Identify which cell holds the provided text, then report its [x, y] central coordinate. 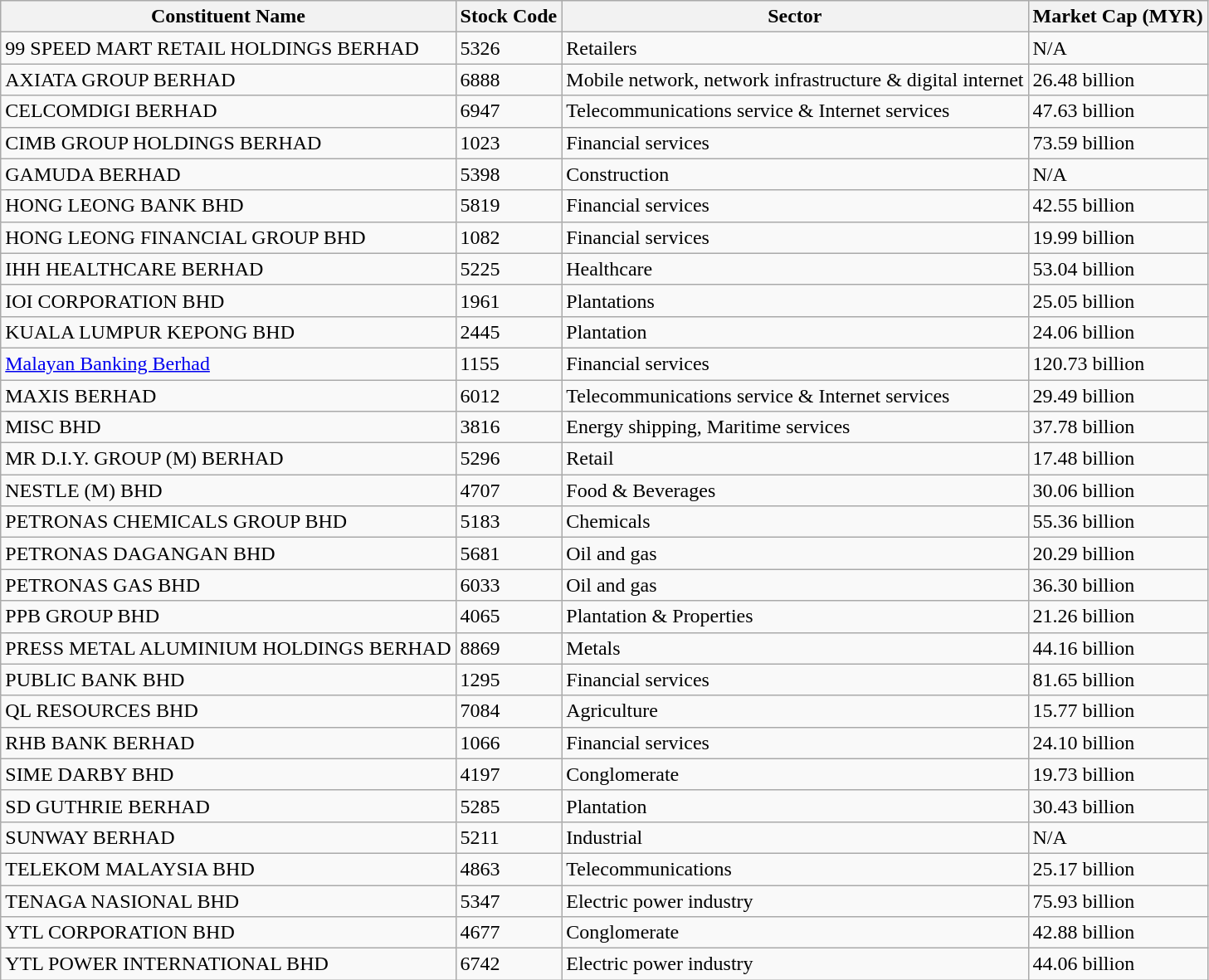
1155 [509, 363]
PETRONAS DAGANGAN BHD [228, 553]
TENAGA NASIONAL BHD [228, 900]
Construction [795, 174]
Agriculture [795, 711]
81.65 billion [1118, 680]
Sector [795, 17]
SIME DARBY BHD [228, 774]
YTL CORPORATION BHD [228, 933]
6742 [509, 964]
MISC BHD [228, 427]
TELEKOM MALAYSIA BHD [228, 869]
2445 [509, 332]
19.99 billion [1118, 237]
5296 [509, 459]
21.26 billion [1118, 617]
75.93 billion [1118, 900]
PUBLIC BANK BHD [228, 680]
8869 [509, 648]
5681 [509, 553]
44.16 billion [1118, 648]
47.63 billion [1118, 111]
Stock Code [509, 17]
KUALA LUMPUR KEPONG BHD [228, 332]
4197 [509, 774]
55.36 billion [1118, 522]
MAXIS BERHAD [228, 396]
Chemicals [795, 522]
Food & Beverages [795, 490]
120.73 billion [1118, 363]
Market Cap (MYR) [1118, 17]
20.29 billion [1118, 553]
Retail [795, 459]
25.17 billion [1118, 869]
Metals [795, 648]
Mobile network, network infrastructure & digital internet [795, 80]
6888 [509, 80]
5819 [509, 206]
NESTLE (M) BHD [228, 490]
24.10 billion [1118, 743]
4065 [509, 617]
5211 [509, 837]
PRESS METAL ALUMINIUM HOLDINGS BERHAD [228, 648]
IHH HEALTHCARE BERHAD [228, 269]
Energy shipping, Maritime services [795, 427]
CIMB GROUP HOLDINGS BERHAD [228, 143]
6033 [509, 585]
17.48 billion [1118, 459]
3816 [509, 427]
1082 [509, 237]
Plantations [795, 300]
15.77 billion [1118, 711]
QL RESOURCES BHD [228, 711]
HONG LEONG BANK BHD [228, 206]
6947 [509, 111]
42.88 billion [1118, 933]
73.59 billion [1118, 143]
CELCOMDIGI BERHAD [228, 111]
Healthcare [795, 269]
4677 [509, 933]
Retailers [795, 48]
24.06 billion [1118, 332]
IOI CORPORATION BHD [228, 300]
Malayan Banking Berhad [228, 363]
PETRONAS GAS BHD [228, 585]
25.05 billion [1118, 300]
PETRONAS CHEMICALS GROUP BHD [228, 522]
36.30 billion [1118, 585]
1066 [509, 743]
AXIATA GROUP BERHAD [228, 80]
19.73 billion [1118, 774]
30.06 billion [1118, 490]
6012 [509, 396]
GAMUDA BERHAD [228, 174]
1961 [509, 300]
5347 [509, 900]
37.78 billion [1118, 427]
Plantation & Properties [795, 617]
7084 [509, 711]
5398 [509, 174]
29.49 billion [1118, 396]
26.48 billion [1118, 80]
PPB GROUP BHD [228, 617]
5183 [509, 522]
YTL POWER INTERNATIONAL BHD [228, 964]
44.06 billion [1118, 964]
5326 [509, 48]
30.43 billion [1118, 806]
4707 [509, 490]
1295 [509, 680]
5225 [509, 269]
Industrial [795, 837]
RHB BANK BERHAD [228, 743]
5285 [509, 806]
Telecommunications [795, 869]
99 SPEED MART RETAIL HOLDINGS BERHAD [228, 48]
53.04 billion [1118, 269]
SD GUTHRIE BERHAD [228, 806]
42.55 billion [1118, 206]
MR D.I.Y. GROUP (M) BERHAD [228, 459]
Constituent Name [228, 17]
HONG LEONG FINANCIAL GROUP BHD [228, 237]
4863 [509, 869]
1023 [509, 143]
SUNWAY BERHAD [228, 837]
